Output the (X, Y) coordinate of the center of the cell containing the given text.  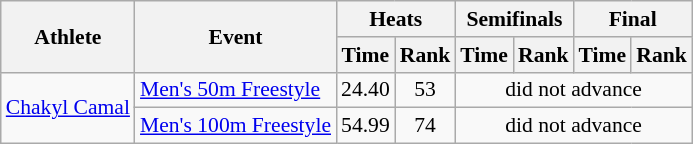
Semifinals (514, 19)
Final (633, 19)
Athlete (68, 36)
Chakyl Camal (68, 108)
53 (426, 90)
54.99 (366, 126)
Men's 100m Freestyle (236, 126)
Heats (396, 19)
Event (236, 36)
74 (426, 126)
24.40 (366, 90)
Men's 50m Freestyle (236, 90)
